Output the [X, Y] coordinate of the center of the cell containing the given text.  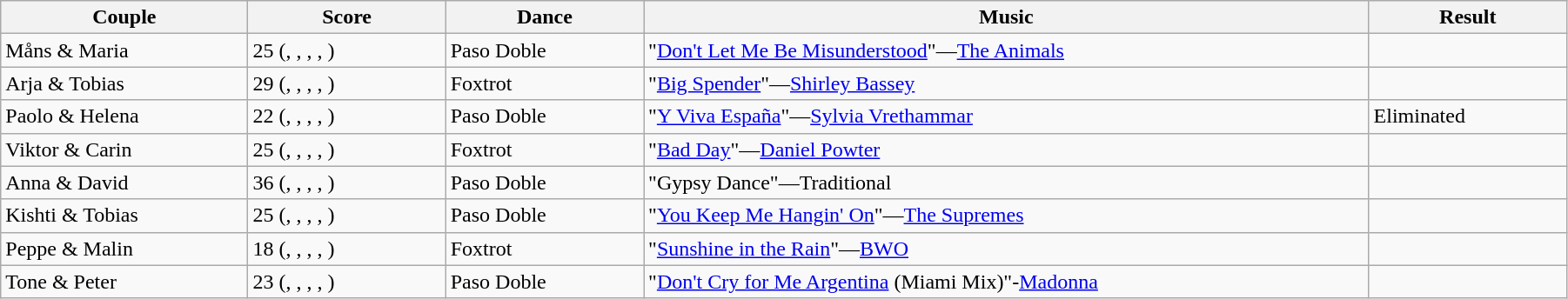
22 (, , , , ) [346, 116]
"Big Spender"—Shirley Bassey [1007, 83]
Dance [545, 17]
"Y Viva España"—Sylvia Vrethammar [1007, 116]
Score [346, 17]
Kishti & Tobias [124, 216]
23 (, , , , ) [346, 282]
"Sunshine in the Rain"—BWO [1007, 249]
Music [1007, 17]
29 (, , , , ) [346, 83]
Tone & Peter [124, 282]
"Don't Let Me Be Misunderstood"—The Animals [1007, 50]
"You Keep Me Hangin' On"—The Supremes [1007, 216]
Måns & Maria [124, 50]
36 (, , , , ) [346, 183]
Viktor & Carin [124, 149]
"Don't Cry for Me Argentina (Miami Mix)"-Madonna [1007, 282]
Peppe & Malin [124, 249]
"Gypsy Dance"—Traditional [1007, 183]
Result [1467, 17]
Eliminated [1467, 116]
18 (, , , , ) [346, 249]
"Bad Day"—Daniel Powter [1007, 149]
Anna & David [124, 183]
Arja & Tobias [124, 83]
Paolo & Helena [124, 116]
Couple [124, 17]
